Scan for the cell matching the given text and deliver its [X, Y] coordinate at center. 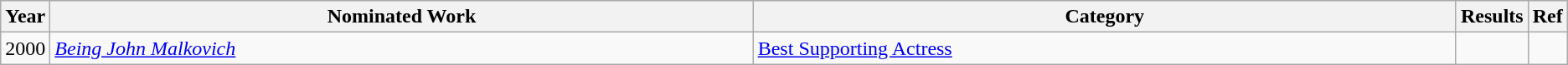
Being John Malkovich [402, 48]
Best Supporting Actress [1104, 48]
2000 [25, 48]
Year [25, 17]
Results [1492, 17]
Category [1104, 17]
Ref [1548, 17]
Nominated Work [402, 17]
